For the text-containing cell, return its midpoint in [X, Y] coordinate format. 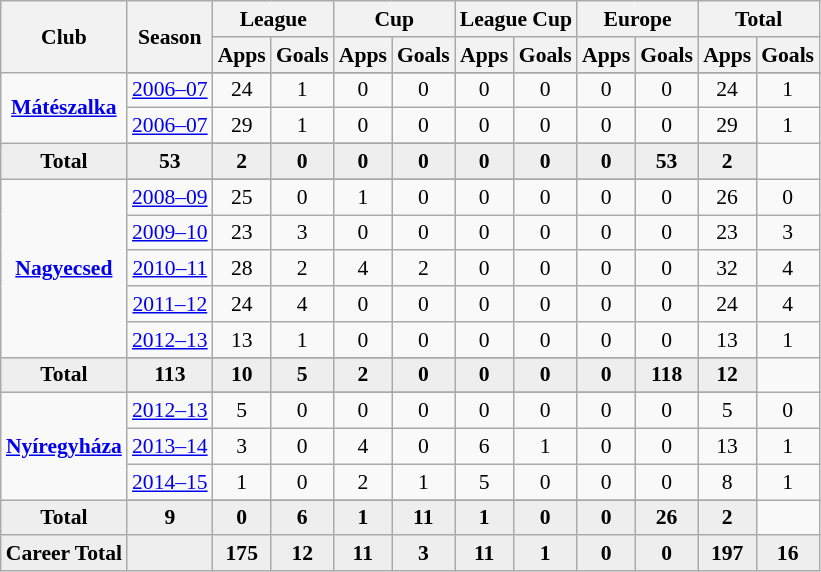
113 [170, 375]
32 [727, 269]
28 [242, 269]
Mátészalka [64, 108]
Cup [394, 19]
League [274, 19]
League Cup [516, 19]
197 [727, 554]
Career Total [64, 554]
25 [242, 197]
Nagyecsed [64, 268]
Season [170, 36]
2013–14 [170, 447]
9 [170, 518]
2011–12 [170, 304]
2010–11 [170, 269]
2009–10 [170, 233]
16 [788, 554]
2014–15 [170, 482]
Europe [638, 19]
Nyíregyháza [64, 446]
2008–09 [170, 197]
10 [242, 375]
175 [242, 554]
118 [666, 375]
Club [64, 36]
8 [727, 482]
